Return (X, Y) of the center of cell containing provided text 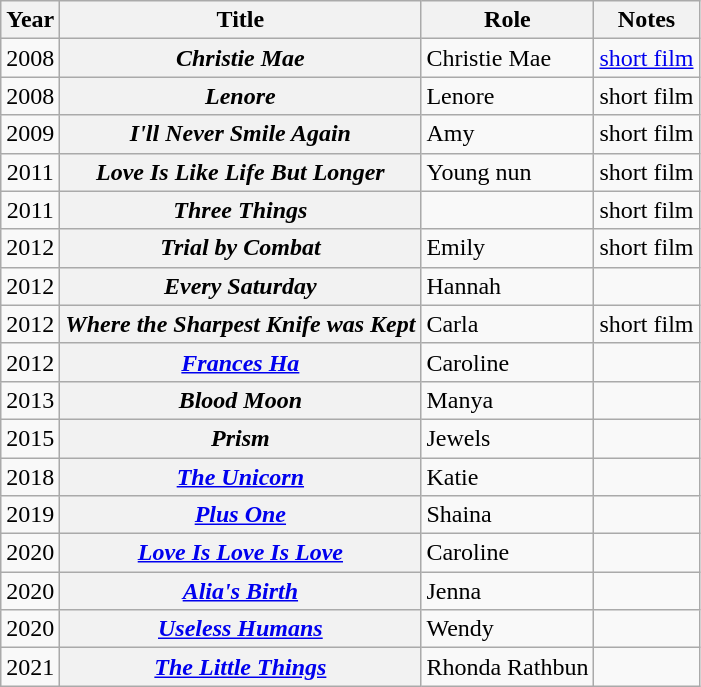
Notes (646, 20)
Year (30, 20)
Manya (508, 400)
Shaina (508, 515)
Useless Humans (240, 629)
Title (240, 20)
Emily (508, 248)
The Little Things (240, 667)
Hannah (508, 286)
I'll Never Smile Again (240, 134)
2018 (30, 477)
Three Things (240, 210)
Love Is Love Is Love (240, 553)
Wendy (508, 629)
Love Is Like Life But Longer (240, 172)
Every Saturday (240, 286)
The Unicorn (240, 477)
Alia's Birth (240, 591)
Amy (508, 134)
2015 (30, 438)
Katie (508, 477)
Blood Moon (240, 400)
Trial by Combat (240, 248)
Rhonda Rathbun (508, 667)
Jenna (508, 591)
Carla (508, 324)
Frances Ha (240, 362)
Role (508, 20)
Where the Sharpest Knife was Kept (240, 324)
2021 (30, 667)
2009 (30, 134)
2013 (30, 400)
Plus One (240, 515)
2019 (30, 515)
Prism (240, 438)
Young nun (508, 172)
Jewels (508, 438)
